Detect which cell encompasses the target text, then output its (X, Y) center coordinate. 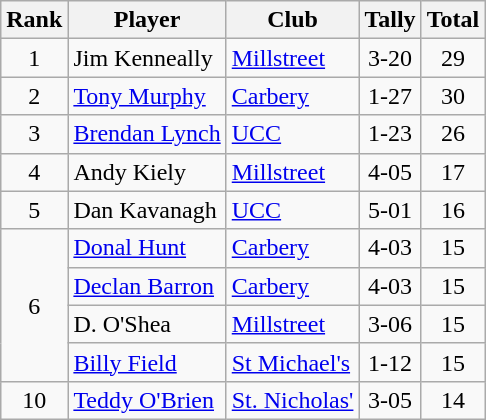
Donal Hunt (147, 248)
Declan Barron (147, 286)
3-06 (390, 324)
St. Nicholas' (292, 400)
3-20 (390, 58)
1-23 (390, 134)
Teddy O'Brien (147, 400)
Dan Kavanagh (147, 210)
Rank (34, 20)
Club (292, 20)
1-12 (390, 362)
30 (453, 96)
14 (453, 400)
29 (453, 58)
6 (34, 305)
Brendan Lynch (147, 134)
St Michael's (292, 362)
Tony Murphy (147, 96)
Total (453, 20)
3 (34, 134)
5 (34, 210)
10 (34, 400)
17 (453, 172)
4 (34, 172)
1 (34, 58)
Billy Field (147, 362)
D. O'Shea (147, 324)
4-05 (390, 172)
3-05 (390, 400)
5-01 (390, 210)
26 (453, 134)
Tally (390, 20)
Player (147, 20)
Jim Kenneally (147, 58)
2 (34, 96)
16 (453, 210)
Andy Kiely (147, 172)
1-27 (390, 96)
